For the text-containing cell, return its midpoint in [X, Y] coordinate format. 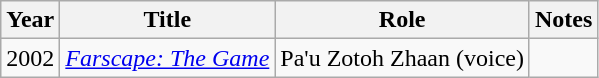
Year [30, 20]
Role [402, 20]
Farscape: The Game [168, 58]
Pa'u Zotoh Zhaan (voice) [402, 58]
2002 [30, 58]
Title [168, 20]
Notes [563, 20]
